Find where the given text appears and provide that cell's center as [X, Y] coordinate. 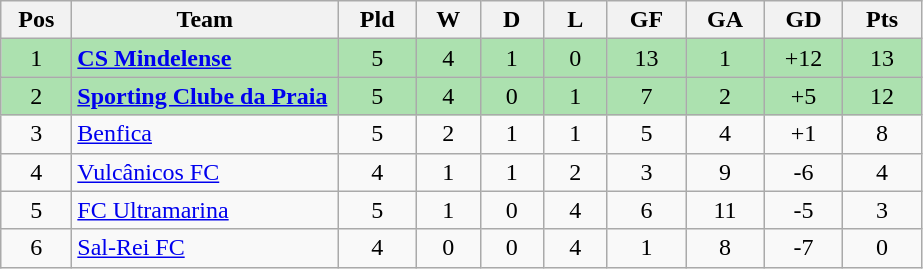
7 [646, 96]
W [448, 20]
Benfica [205, 134]
+12 [804, 58]
D [512, 20]
Pts [882, 20]
CS Mindelense [205, 58]
Sal-Rei FC [205, 248]
GA [726, 20]
GD [804, 20]
12 [882, 96]
9 [726, 172]
FC Ultramarina [205, 210]
-7 [804, 248]
Pos [36, 20]
L [576, 20]
+5 [804, 96]
Vulcânicos FC [205, 172]
Team [205, 20]
GF [646, 20]
-5 [804, 210]
+1 [804, 134]
-6 [804, 172]
11 [726, 210]
Pld [378, 20]
Sporting Clube da Praia [205, 96]
